Detect which cell encompasses the target text, then output its (X, Y) center coordinate. 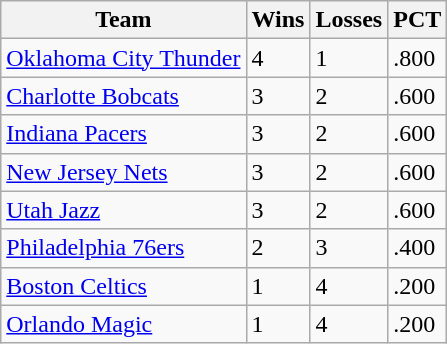
Wins (278, 20)
New Jersey Nets (124, 172)
Charlotte Bobcats (124, 96)
Philadelphia 76ers (124, 248)
Utah Jazz (124, 210)
.800 (418, 58)
Boston Celtics (124, 286)
Team (124, 20)
.400 (418, 248)
Indiana Pacers (124, 134)
Orlando Magic (124, 324)
Losses (349, 20)
PCT (418, 20)
Oklahoma City Thunder (124, 58)
